Find where the given text appears and provide that cell's center as [x, y] coordinate. 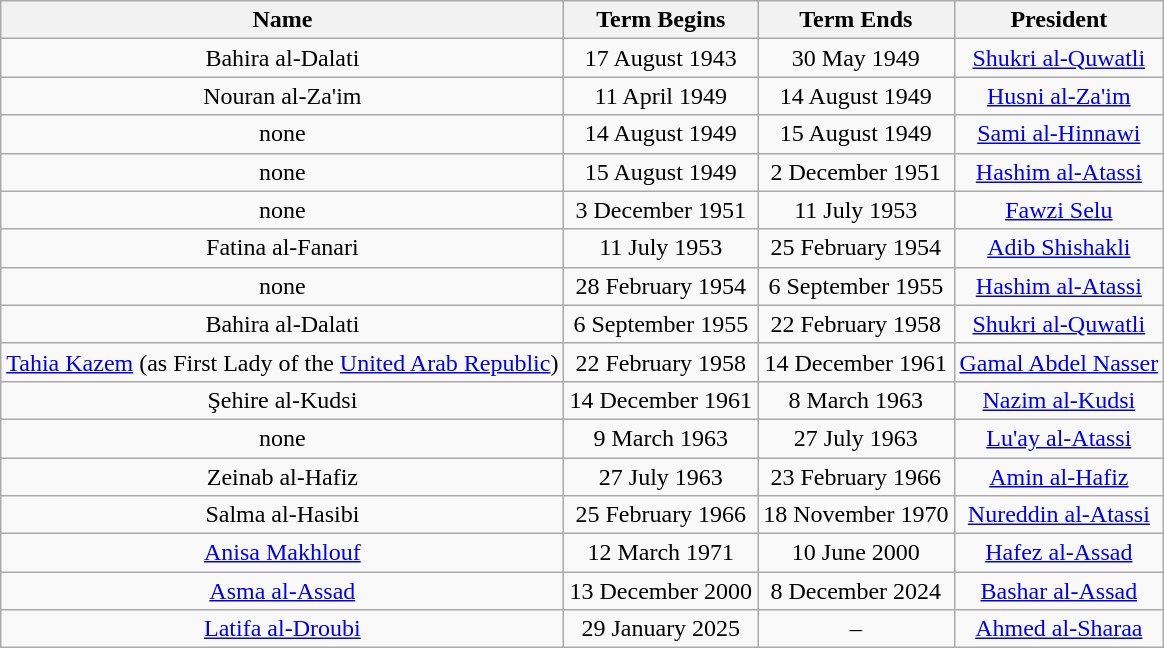
Adib Shishakli [1059, 248]
8 December 2024 [856, 591]
– [856, 629]
Hafez al-Assad [1059, 553]
Nureddin al-Atassi [1059, 515]
Husni al-Za'im [1059, 96]
25 February 1954 [856, 248]
Amin al-Hafiz [1059, 477]
Zeinab al-Hafiz [282, 477]
3 December 1951 [661, 210]
11 April 1949 [661, 96]
Term Ends [856, 20]
Name [282, 20]
Tahia Kazem (as First Lady of the United Arab Republic) [282, 362]
28 February 1954 [661, 286]
Latifa al-Droubi [282, 629]
12 March 1971 [661, 553]
10 June 2000 [856, 553]
9 March 1963 [661, 438]
30 May 1949 [856, 58]
25 February 1966 [661, 515]
Term Begins [661, 20]
Şehire al-Kudsi [282, 400]
Fawzi Selu [1059, 210]
29 January 2025 [661, 629]
Nazim al-Kudsi [1059, 400]
Asma al-Assad [282, 591]
17 August 1943 [661, 58]
Bashar al-Assad [1059, 591]
President [1059, 20]
Gamal Abdel Nasser [1059, 362]
23 February 1966 [856, 477]
Nouran al-Za'im [282, 96]
Salma al-Hasibi [282, 515]
Lu'ay al-Atassi [1059, 438]
8 March 1963 [856, 400]
18 November 1970 [856, 515]
Fatina al-Fanari [282, 248]
13 December 2000 [661, 591]
Anisa Makhlouf [282, 553]
2 December 1951 [856, 172]
Sami al-Hinnawi [1059, 134]
Ahmed al-Sharaa [1059, 629]
